Find where the given text appears and provide that cell's center as [X, Y] coordinate. 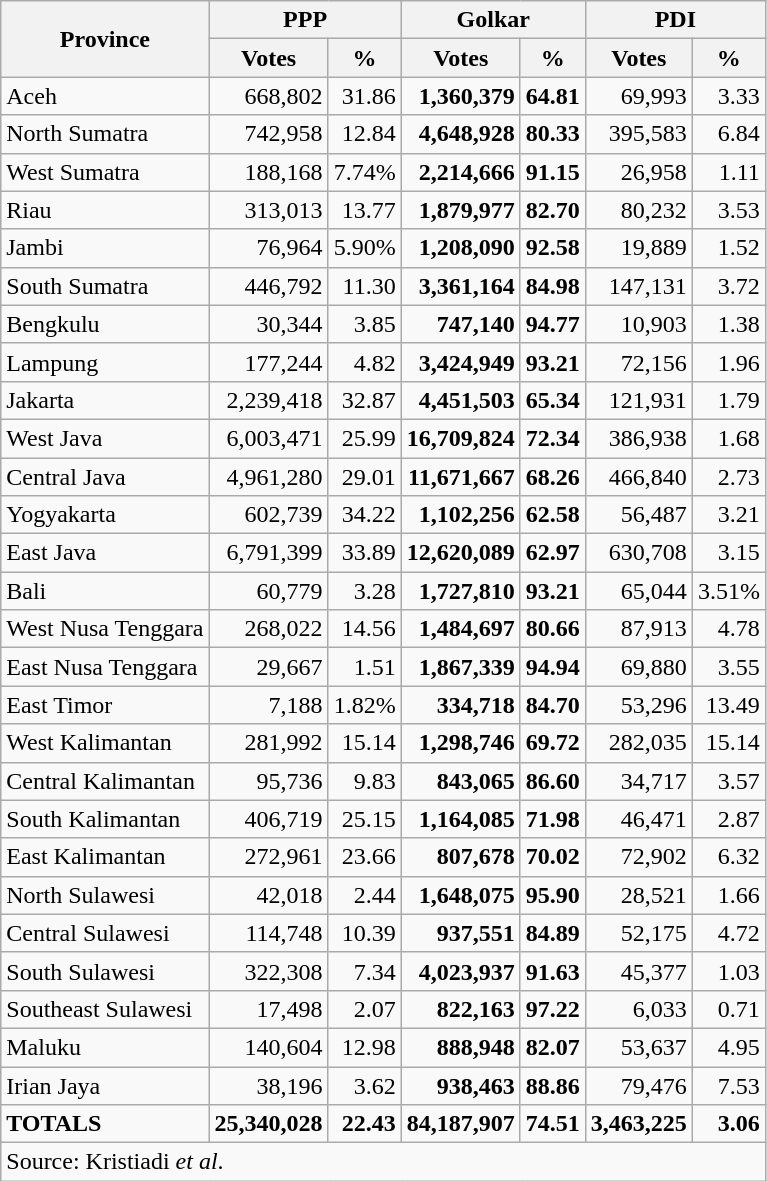
6,033 [638, 1009]
177,244 [268, 362]
10.39 [364, 933]
Irian Jaya [105, 1085]
3,463,225 [638, 1124]
28,521 [638, 895]
13.49 [728, 705]
38,196 [268, 1085]
1,867,339 [460, 667]
1.38 [728, 324]
888,948 [460, 1047]
64.81 [552, 96]
72.34 [552, 438]
7,188 [268, 705]
466,840 [638, 477]
East Kalimantan [105, 857]
2.07 [364, 1009]
114,748 [268, 933]
60,779 [268, 591]
1,648,075 [460, 895]
1,298,746 [460, 743]
9.83 [364, 781]
3.85 [364, 324]
Jakarta [105, 400]
84.98 [552, 286]
84,187,907 [460, 1124]
1,102,256 [460, 515]
3.15 [728, 553]
7.34 [364, 971]
13.77 [364, 210]
3.72 [728, 286]
4,023,937 [460, 971]
2.73 [728, 477]
80.33 [552, 134]
4,648,928 [460, 134]
84.89 [552, 933]
937,551 [460, 933]
668,802 [268, 96]
30,344 [268, 324]
1.51 [364, 667]
26,958 [638, 172]
65,044 [638, 591]
12.84 [364, 134]
6,003,471 [268, 438]
Riau [105, 210]
3.55 [728, 667]
29,667 [268, 667]
268,022 [268, 629]
80.66 [552, 629]
2.44 [364, 895]
Central Sulawesi [105, 933]
12,620,089 [460, 553]
1,208,090 [460, 248]
West Java [105, 438]
822,163 [460, 1009]
South Kalimantan [105, 819]
53,296 [638, 705]
1.52 [728, 248]
Province [105, 39]
1.68 [728, 438]
6.32 [728, 857]
62.97 [552, 553]
79,476 [638, 1085]
94.94 [552, 667]
33.89 [364, 553]
742,958 [268, 134]
3,424,949 [460, 362]
68.26 [552, 477]
Maluku [105, 1047]
1.82% [364, 705]
121,931 [638, 400]
5.90% [364, 248]
31.86 [364, 96]
4,961,280 [268, 477]
2,214,666 [460, 172]
16,709,824 [460, 438]
46,471 [638, 819]
406,719 [268, 819]
94.77 [552, 324]
4,451,503 [460, 400]
North Sulawesi [105, 895]
80,232 [638, 210]
87,913 [638, 629]
4.78 [728, 629]
0.71 [728, 1009]
PDI [675, 20]
843,065 [460, 781]
Yogyakarta [105, 515]
2.87 [728, 819]
12.98 [364, 1047]
92.58 [552, 248]
69,880 [638, 667]
22.43 [364, 1124]
West Kalimantan [105, 743]
1,727,810 [460, 591]
630,708 [638, 553]
3.53 [728, 210]
Source: Kristiadi et al. [384, 1162]
1,879,977 [460, 210]
4.72 [728, 933]
1.66 [728, 895]
4.95 [728, 1047]
West Nusa Tenggara [105, 629]
3,361,164 [460, 286]
11,671,667 [460, 477]
188,168 [268, 172]
42,018 [268, 895]
3.28 [364, 591]
South Sulawesi [105, 971]
7.74% [364, 172]
334,718 [460, 705]
East Timor [105, 705]
3.21 [728, 515]
2,239,418 [268, 400]
10,903 [638, 324]
140,604 [268, 1047]
82.07 [552, 1047]
1,360,379 [460, 96]
29.01 [364, 477]
Lampung [105, 362]
1.11 [728, 172]
3.57 [728, 781]
76,964 [268, 248]
32.87 [364, 400]
69.72 [552, 743]
747,140 [460, 324]
72,156 [638, 362]
281,992 [268, 743]
70.02 [552, 857]
45,377 [638, 971]
34.22 [364, 515]
25,340,028 [268, 1124]
938,463 [460, 1085]
53,637 [638, 1047]
62.58 [552, 515]
Jambi [105, 248]
602,739 [268, 515]
65.34 [552, 400]
TOTALS [105, 1124]
72,902 [638, 857]
91.63 [552, 971]
84.70 [552, 705]
25.15 [364, 819]
3.51% [728, 591]
56,487 [638, 515]
88.86 [552, 1085]
Bengkulu [105, 324]
4.82 [364, 362]
11.30 [364, 286]
North Sumatra [105, 134]
3.62 [364, 1085]
6,791,399 [268, 553]
Central Kalimantan [105, 781]
52,175 [638, 933]
1.79 [728, 400]
282,035 [638, 743]
1,484,697 [460, 629]
Southeast Sulawesi [105, 1009]
PPP [305, 20]
19,889 [638, 248]
82.70 [552, 210]
West Sumatra [105, 172]
74.51 [552, 1124]
1,164,085 [460, 819]
313,013 [268, 210]
South Sumatra [105, 286]
272,961 [268, 857]
6.84 [728, 134]
Bali [105, 591]
395,583 [638, 134]
17,498 [268, 1009]
95.90 [552, 895]
23.66 [364, 857]
69,993 [638, 96]
14.56 [364, 629]
1.03 [728, 971]
East Nusa Tenggara [105, 667]
322,308 [268, 971]
1.96 [728, 362]
91.15 [552, 172]
3.06 [728, 1124]
34,717 [638, 781]
97.22 [552, 1009]
Central Java [105, 477]
3.33 [728, 96]
71.98 [552, 819]
East Java [105, 553]
95,736 [268, 781]
446,792 [268, 286]
25.99 [364, 438]
Golkar [493, 20]
386,938 [638, 438]
7.53 [728, 1085]
147,131 [638, 286]
807,678 [460, 857]
Aceh [105, 96]
86.60 [552, 781]
